Locate the cell with the specified text and output its (x, y) center coordinate. 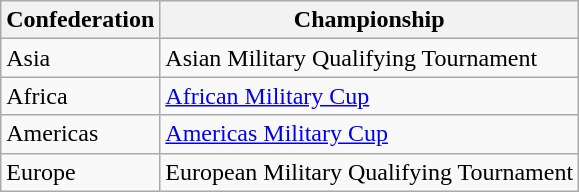
Asian Military Qualifying Tournament (370, 58)
African Military Cup (370, 96)
Africa (80, 96)
Americas Military Cup (370, 134)
Asia (80, 58)
European Military Qualifying Tournament (370, 172)
Europe (80, 172)
Americas (80, 134)
Confederation (80, 20)
Championship (370, 20)
